From the cell containing the given text, extract its center point as [X, Y] coordinate. 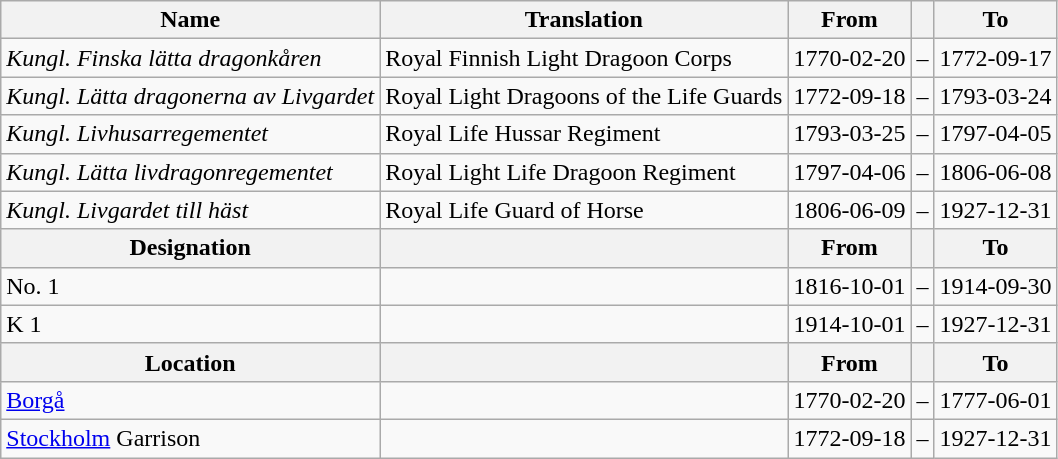
K 1 [190, 324]
Location [190, 362]
1777-06-01 [996, 400]
Royal Light Life Dragoon Regiment [584, 172]
Name [190, 20]
Royal Life Guard of Horse [584, 210]
Kungl. Livhusarregementet [190, 134]
1797-04-05 [996, 134]
1816-10-01 [850, 286]
Translation [584, 20]
Kungl. Livgardet till häst [190, 210]
Kungl. Finska lätta dragonkåren [190, 58]
Designation [190, 248]
1914-10-01 [850, 324]
1806-06-08 [996, 172]
Royal Finnish Light Dragoon Corps [584, 58]
Stockholm Garrison [190, 438]
Royal Life Hussar Regiment [584, 134]
1793-03-25 [850, 134]
No. 1 [190, 286]
Borgå [190, 400]
1806-06-09 [850, 210]
Royal Light Dragoons of the Life Guards [584, 96]
Kungl. Lätta dragonerna av Livgardet [190, 96]
1772-09-17 [996, 58]
1914-09-30 [996, 286]
1793-03-24 [996, 96]
Kungl. Lätta livdragonregementet [190, 172]
1797-04-06 [850, 172]
